Output the [X, Y] coordinate of the center of the cell containing the given text.  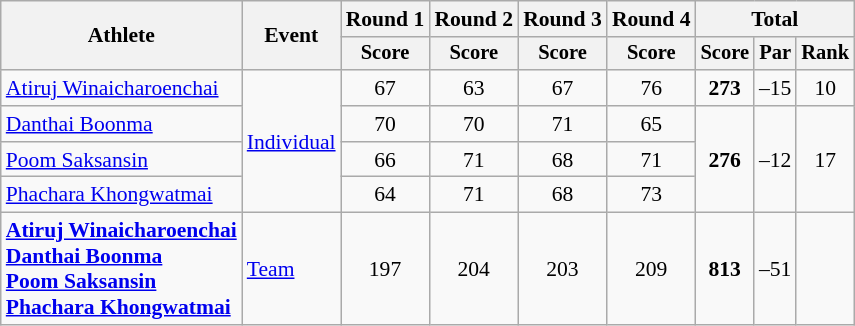
65 [652, 124]
–15 [776, 88]
Total [775, 19]
17 [825, 160]
63 [474, 88]
–51 [776, 269]
Danthai Boonma [122, 124]
204 [474, 269]
Atiruj Winaicharoenchai [122, 88]
Poom Saksansin [122, 160]
Round 2 [474, 19]
Event [292, 36]
Athlete [122, 36]
Round 4 [652, 19]
Individual [292, 141]
Team [292, 269]
813 [725, 269]
273 [725, 88]
Round 3 [562, 19]
76 [652, 88]
64 [386, 195]
10 [825, 88]
Atiruj Winaicharoenchai Danthai BoonmaPoom Saksansin Phachara Khongwatmai [122, 269]
276 [725, 160]
–12 [776, 160]
209 [652, 269]
203 [562, 269]
73 [652, 195]
197 [386, 269]
Round 1 [386, 19]
Par [776, 54]
Phachara Khongwatmai [122, 195]
66 [386, 160]
Rank [825, 54]
